Output the [x, y] coordinate of the center of the cell containing the given text.  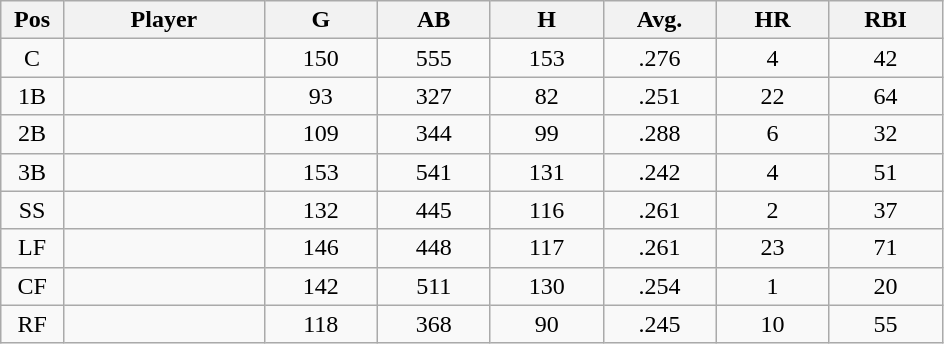
327 [434, 96]
118 [320, 324]
445 [434, 210]
.254 [660, 286]
HR [772, 20]
93 [320, 96]
42 [886, 58]
511 [434, 286]
CF [32, 286]
.251 [660, 96]
51 [886, 172]
90 [546, 324]
37 [886, 210]
22 [772, 96]
2 [772, 210]
SS [32, 210]
23 [772, 248]
130 [546, 286]
6 [772, 134]
116 [546, 210]
55 [886, 324]
71 [886, 248]
10 [772, 324]
142 [320, 286]
1 [772, 286]
82 [546, 96]
64 [886, 96]
20 [886, 286]
448 [434, 248]
H [546, 20]
C [32, 58]
Avg. [660, 20]
RF [32, 324]
344 [434, 134]
.288 [660, 134]
117 [546, 248]
99 [546, 134]
2B [32, 134]
Pos [32, 20]
.245 [660, 324]
146 [320, 248]
G [320, 20]
109 [320, 134]
368 [434, 324]
.242 [660, 172]
RBI [886, 20]
3B [32, 172]
131 [546, 172]
541 [434, 172]
LF [32, 248]
Player [164, 20]
32 [886, 134]
AB [434, 20]
555 [434, 58]
.276 [660, 58]
150 [320, 58]
1B [32, 96]
132 [320, 210]
